Determine the [X, Y] coordinate at the center of the cell enclosing the given text.  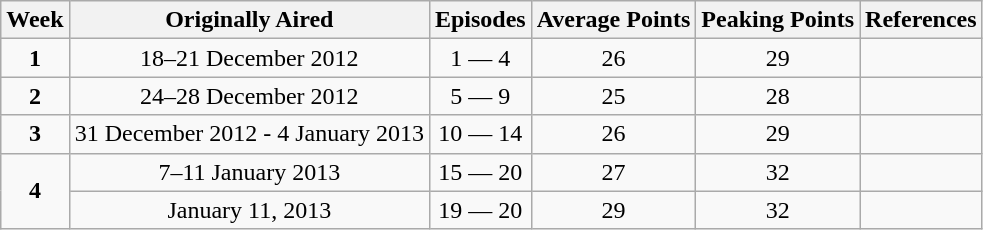
10 — 14 [480, 134]
1 — 4 [480, 58]
Average Points [614, 20]
25 [614, 96]
January 11, 2013 [249, 210]
7–11 January 2013 [249, 172]
18–21 December 2012 [249, 58]
3 [35, 134]
Episodes [480, 20]
4 [35, 191]
5 — 9 [480, 96]
27 [614, 172]
1 [35, 58]
31 December 2012 - 4 January 2013 [249, 134]
24–28 December 2012 [249, 96]
References [922, 20]
2 [35, 96]
15 — 20 [480, 172]
Week [35, 20]
19 — 20 [480, 210]
Originally Aired [249, 20]
28 [778, 96]
Peaking Points [778, 20]
